Extract the [x, y] coordinate from the center of the cell holding the provided text.  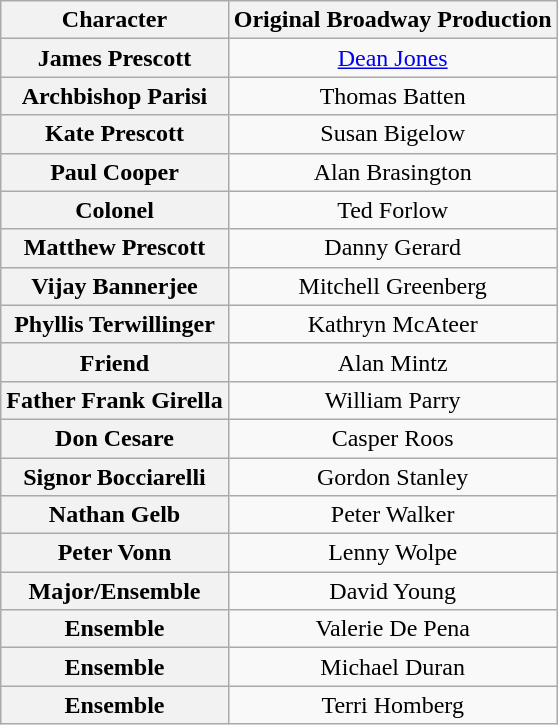
Friend [114, 362]
Vijay Bannerjee [114, 286]
Terri Homberg [392, 705]
Thomas Batten [392, 96]
Kate Prescott [114, 134]
Archbishop Parisi [114, 96]
Nathan Gelb [114, 515]
Kathryn McAteer [392, 324]
Character [114, 20]
William Parry [392, 400]
Dean Jones [392, 58]
Major/Ensemble [114, 591]
Alan Brasington [392, 172]
Paul Cooper [114, 172]
Valerie De Pena [392, 629]
Peter Vonn [114, 553]
Alan Mintz [392, 362]
Peter Walker [392, 515]
Don Cesare [114, 438]
Father Frank Girella [114, 400]
David Young [392, 591]
James Prescott [114, 58]
Lenny Wolpe [392, 553]
Original Broadway Production [392, 20]
Mitchell Greenberg [392, 286]
Danny Gerard [392, 248]
Gordon Stanley [392, 477]
Colonel [114, 210]
Casper Roos [392, 438]
Phyllis Terwillinger [114, 324]
Michael Duran [392, 667]
Ted Forlow [392, 210]
Matthew Prescott [114, 248]
Signor Bocciarelli [114, 477]
Susan Bigelow [392, 134]
